From the cell containing the given text, extract its center point as [X, Y] coordinate. 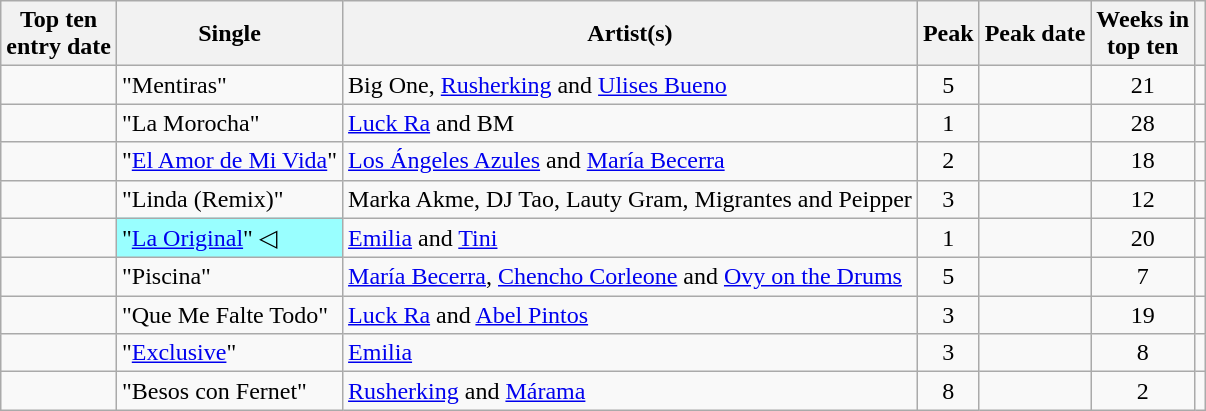
Emilia and Tini [630, 238]
Luck Ra and BM [630, 123]
Rusherking and Márama [630, 391]
"Piscina" [229, 277]
Artist(s) [630, 34]
"La Morocha" [229, 123]
Single [229, 34]
"Que Me Falte Todo" [229, 315]
18 [1143, 161]
Weeks intop ten [1143, 34]
Peak date [1035, 34]
28 [1143, 123]
21 [1143, 85]
"Exclusive" [229, 353]
"Besos con Fernet" [229, 391]
"Mentiras" [229, 85]
Los Ángeles Azules and María Becerra [630, 161]
Marka Akme, DJ Tao, Lauty Gram, Migrantes and Peipper [630, 199]
"El Amor de Mi Vida" [229, 161]
"La Original" ◁ [229, 238]
20 [1143, 238]
7 [1143, 277]
12 [1143, 199]
Big One, Rusherking and Ulises Bueno [630, 85]
Top tenentry date [59, 34]
Emilia [630, 353]
"Linda (Remix)" [229, 199]
Luck Ra and Abel Pintos [630, 315]
María Becerra, Chencho Corleone and Ovy on the Drums [630, 277]
Peak [948, 34]
19 [1143, 315]
